Scan for the cell matching the given text and deliver its (X, Y) coordinate at center. 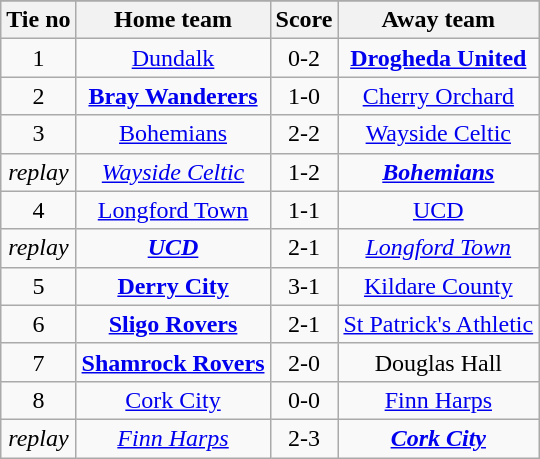
2-2 (304, 134)
Douglas Hall (438, 362)
1 (38, 58)
Dundalk (173, 58)
Away team (438, 20)
7 (38, 362)
1-2 (304, 172)
5 (38, 286)
Score (304, 20)
Bray Wanderers (173, 96)
Tie no (38, 20)
0-0 (304, 400)
Derry City (173, 286)
2-3 (304, 438)
1-1 (304, 210)
Sligo Rovers (173, 324)
6 (38, 324)
Cherry Orchard (438, 96)
3-1 (304, 286)
Kildare County (438, 286)
0-2 (304, 58)
Drogheda United (438, 58)
1-0 (304, 96)
2 (38, 96)
2-0 (304, 362)
3 (38, 134)
Home team (173, 20)
8 (38, 400)
St Patrick's Athletic (438, 324)
Shamrock Rovers (173, 362)
4 (38, 210)
